Extract the (X, Y) coordinate from the center of the cell holding the provided text.  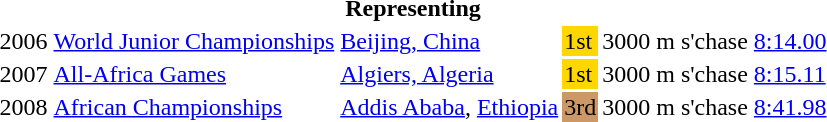
African Championships (194, 107)
All-Africa Games (194, 74)
Algiers, Algeria (450, 74)
World Junior Championships (194, 41)
3rd (580, 107)
Beijing, China (450, 41)
Addis Ababa, Ethiopia (450, 107)
